Locate the cell with the specified text and output its (x, y) center coordinate. 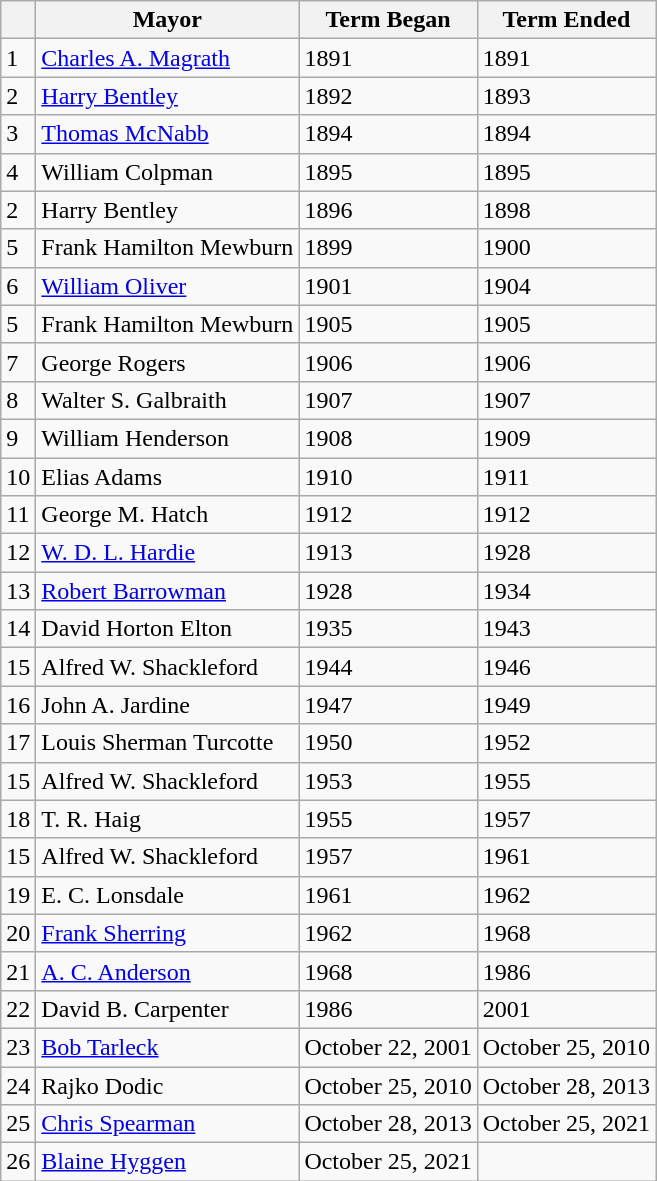
Louis Sherman Turcotte (168, 743)
19 (18, 895)
1893 (566, 96)
23 (18, 1047)
Term Ended (566, 20)
George Rogers (168, 362)
Elias Adams (168, 477)
Frank Sherring (168, 933)
2001 (566, 1009)
W. D. L. Hardie (168, 553)
William Henderson (168, 438)
David B. Carpenter (168, 1009)
14 (18, 629)
13 (18, 591)
1909 (566, 438)
16 (18, 705)
1953 (388, 781)
3 (18, 134)
17 (18, 743)
1913 (388, 553)
12 (18, 553)
George M. Hatch (168, 515)
22 (18, 1009)
21 (18, 971)
Bob Tarleck (168, 1047)
1934 (566, 591)
7 (18, 362)
1944 (388, 667)
1898 (566, 210)
Mayor (168, 20)
1900 (566, 248)
1946 (566, 667)
Thomas McNabb (168, 134)
1943 (566, 629)
18 (18, 819)
A. C. Anderson (168, 971)
1910 (388, 477)
1949 (566, 705)
Charles A. Magrath (168, 58)
Robert Barrowman (168, 591)
John A. Jardine (168, 705)
6 (18, 286)
David Horton Elton (168, 629)
26 (18, 1162)
1 (18, 58)
9 (18, 438)
1896 (388, 210)
25 (18, 1124)
8 (18, 400)
11 (18, 515)
1950 (388, 743)
Rajko Dodic (168, 1085)
William Colpman (168, 172)
October 22, 2001 (388, 1047)
1908 (388, 438)
William Oliver (168, 286)
1904 (566, 286)
E. C. Lonsdale (168, 895)
Blaine Hyggen (168, 1162)
1947 (388, 705)
1935 (388, 629)
T. R. Haig (168, 819)
Walter S. Galbraith (168, 400)
1892 (388, 96)
Term Began (388, 20)
4 (18, 172)
Chris Spearman (168, 1124)
1952 (566, 743)
24 (18, 1085)
1901 (388, 286)
1911 (566, 477)
20 (18, 933)
10 (18, 477)
1899 (388, 248)
